From the cell containing the given text, extract its center point as (x, y) coordinate. 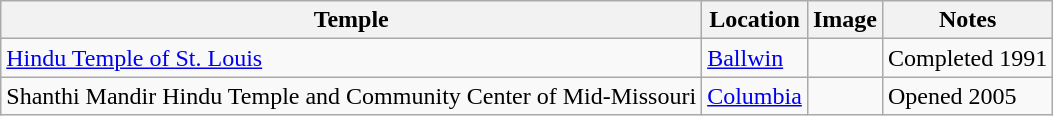
Shanthi Mandir Hindu Temple and Community Center of Mid-Missouri (352, 96)
Columbia (755, 96)
Completed 1991 (967, 58)
Notes (967, 20)
Hindu Temple of St. Louis (352, 58)
Location (755, 20)
Temple (352, 20)
Opened 2005 (967, 96)
Image (844, 20)
Ballwin (755, 58)
